Identify which cell holds the provided text, then report its [x, y] central coordinate. 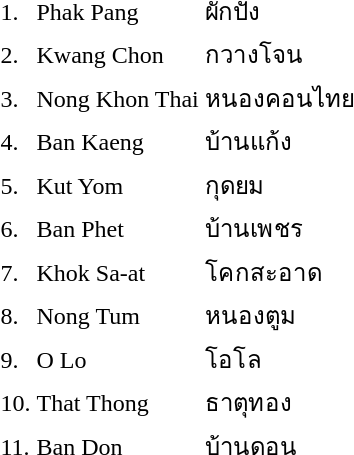
Nong Khon Thai [118, 98]
That Thong [118, 402]
Ban Phet [118, 228]
Ban Kaeng [118, 142]
Khok Sa-at [118, 272]
Nong Tum [118, 316]
Kwang Chon [118, 54]
O Lo [118, 359]
Kut Yom [118, 185]
